Pinpoint the cell where the given text exists, returning its (X, Y) midpoint coordinate. 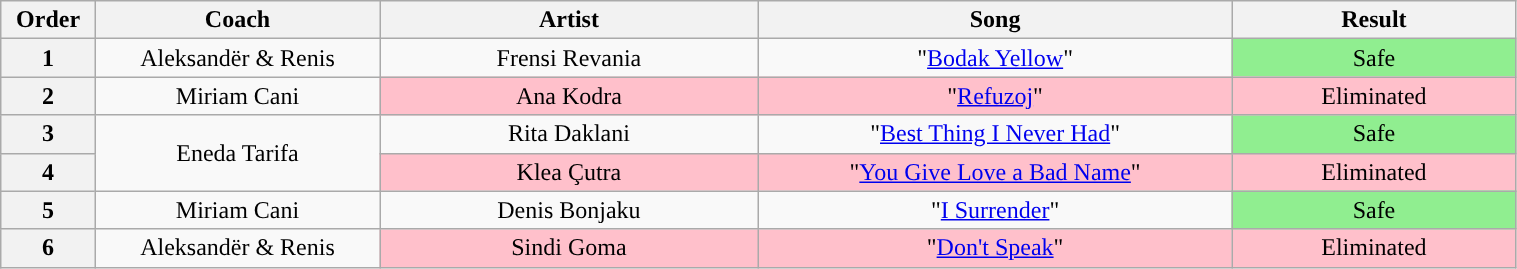
Order (48, 20)
1 (48, 58)
Ana Kodra (570, 96)
Eneda Tarifa (237, 153)
Result (1374, 20)
Frensi Revania (570, 58)
"You Give Love a Bad Name" (995, 172)
"I Surrender" (995, 210)
Klea Çutra (570, 172)
3 (48, 134)
"Don't Speak" (995, 248)
Artist (570, 20)
4 (48, 172)
"Bodak Yellow" (995, 58)
5 (48, 210)
Rita Daklani (570, 134)
"Refuzoj" (995, 96)
2 (48, 96)
6 (48, 248)
Song (995, 20)
Coach (237, 20)
Sindi Goma (570, 248)
"Best Thing I Never Had" (995, 134)
Denis Bonjaku (570, 210)
